From the cell containing the given text, extract its center point as [x, y] coordinate. 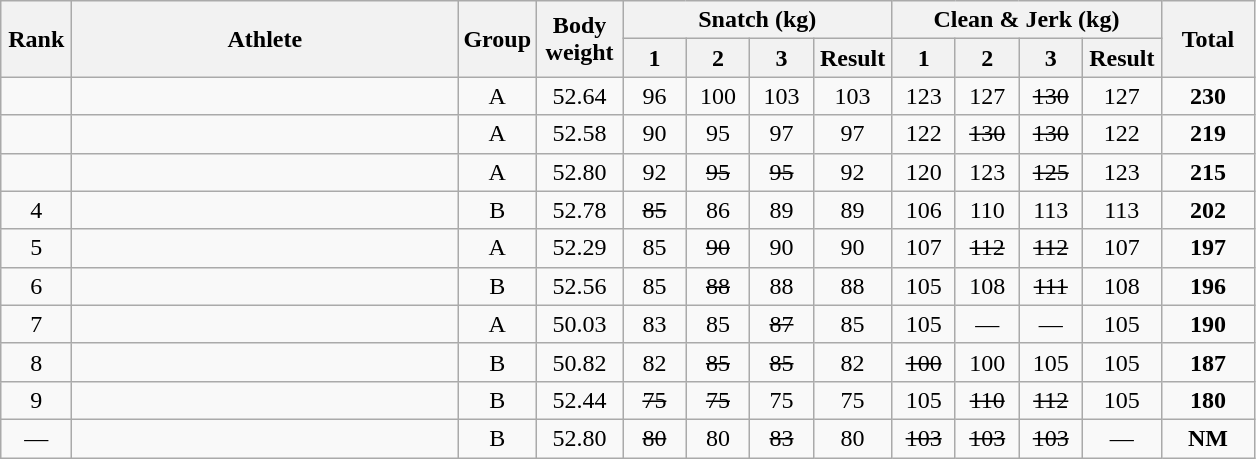
219 [1208, 134]
180 [1208, 400]
96 [655, 96]
120 [924, 172]
Rank [36, 39]
52.44 [580, 400]
52.64 [580, 96]
Snatch (kg) [758, 20]
4 [36, 210]
190 [1208, 324]
196 [1208, 286]
52.29 [580, 248]
Athlete [265, 39]
Body weight [580, 39]
7 [36, 324]
8 [36, 362]
5 [36, 248]
87 [782, 324]
52.78 [580, 210]
215 [1208, 172]
Total [1208, 39]
187 [1208, 362]
202 [1208, 210]
52.58 [580, 134]
NM [1208, 438]
9 [36, 400]
Clean & Jerk (kg) [1026, 20]
50.03 [580, 324]
230 [1208, 96]
106 [924, 210]
111 [1051, 286]
52.56 [580, 286]
6 [36, 286]
86 [718, 210]
125 [1051, 172]
Group [498, 39]
197 [1208, 248]
50.82 [580, 362]
